Pinpoint the cell where the given text exists, returning its [X, Y] midpoint coordinate. 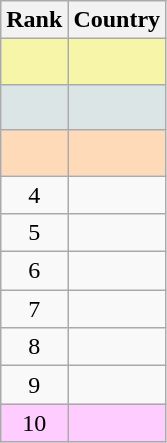
7 [34, 309]
4 [34, 195]
Rank [34, 20]
9 [34, 385]
10 [34, 423]
5 [34, 233]
Country [117, 20]
8 [34, 347]
6 [34, 271]
